Scan for the cell matching the given text and deliver its [X, Y] coordinate at center. 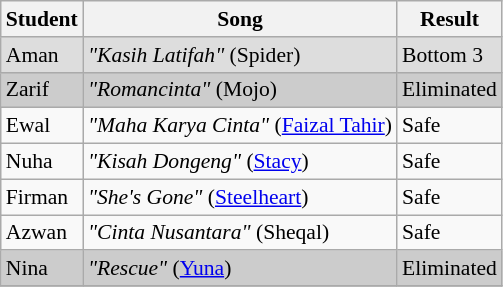
"Kisah Dongeng" (Stacy) [240, 162]
Aman [42, 55]
Nina [42, 269]
Nuha [42, 162]
"Maha Karya Cinta" (Faizal Tahir) [240, 126]
Azwan [42, 233]
"Cinta Nusantara" (Sheqal) [240, 233]
"Kasih Latifah" (Spider) [240, 55]
"Romancinta" (Mojo) [240, 90]
Song [240, 19]
Student [42, 19]
Firman [42, 197]
"She's Gone" (Steelheart) [240, 197]
Zarif [42, 90]
"Rescue" (Yuna) [240, 269]
Result [450, 19]
Bottom 3 [450, 55]
Ewal [42, 126]
